Extract the [x, y] coordinate from the center of the cell holding the provided text.  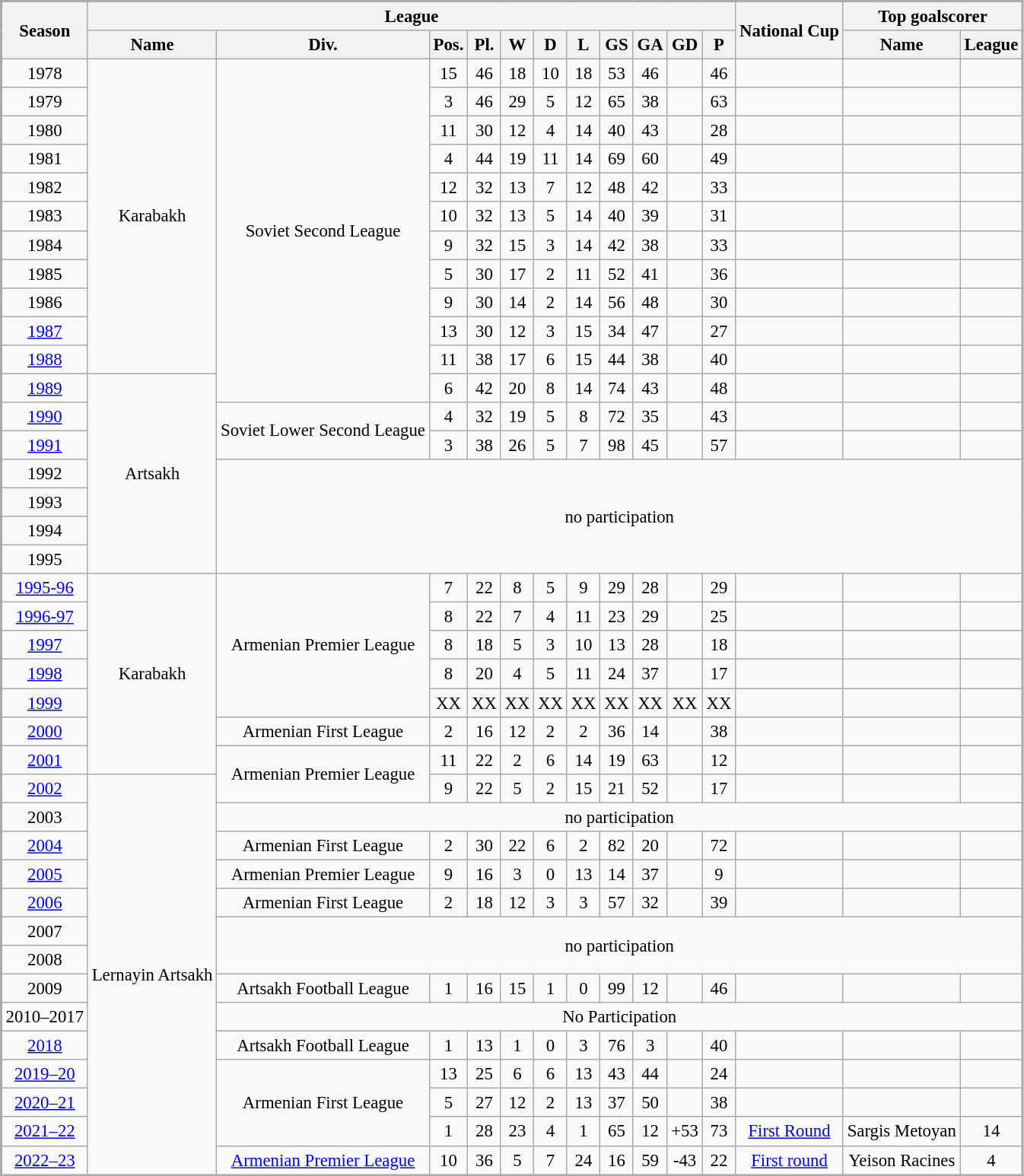
1990 [45, 417]
2007 [45, 931]
1989 [45, 388]
1985 [45, 274]
Pos. [448, 45]
53 [617, 74]
Season [45, 30]
First Round [790, 1132]
1987 [45, 331]
2010–2017 [45, 1017]
56 [617, 302]
Artsakh [152, 473]
1996-97 [45, 617]
Pl. [485, 45]
34 [617, 331]
47 [650, 331]
1995-96 [45, 588]
2005 [45, 874]
Div. [323, 45]
2019–20 [45, 1074]
GD [685, 45]
GS [617, 45]
Lernayin Artsakh [152, 974]
First round [790, 1160]
2001 [45, 760]
1993 [45, 503]
50 [650, 1103]
2003 [45, 817]
2008 [45, 960]
P [719, 45]
74 [617, 388]
Sargis Metoyan [902, 1132]
1986 [45, 302]
1982 [45, 188]
59 [650, 1160]
W [517, 45]
1994 [45, 531]
41 [650, 274]
2002 [45, 788]
60 [650, 159]
82 [617, 846]
National Cup [790, 30]
Soviet Lower Second League [323, 431]
1998 [45, 674]
2020–21 [45, 1103]
69 [617, 159]
2004 [45, 846]
2009 [45, 989]
99 [617, 989]
L [584, 45]
1997 [45, 646]
35 [650, 417]
1988 [45, 360]
1991 [45, 445]
Soviet Second League [323, 231]
1984 [45, 245]
2021–22 [45, 1132]
+53 [685, 1132]
1978 [45, 74]
-43 [685, 1160]
45 [650, 445]
GA [650, 45]
98 [617, 445]
2018 [45, 1046]
49 [719, 159]
Yeison Racines [902, 1160]
No Participation [620, 1017]
76 [617, 1046]
1983 [45, 217]
1981 [45, 159]
1999 [45, 703]
1979 [45, 102]
1980 [45, 131]
2000 [45, 731]
26 [517, 445]
31 [719, 217]
1995 [45, 560]
73 [719, 1132]
Top goalscorer [933, 16]
21 [617, 788]
D [551, 45]
1992 [45, 474]
2022–23 [45, 1160]
2006 [45, 903]
